Determine the (X, Y) coordinate at the center of the cell enclosing the given text.  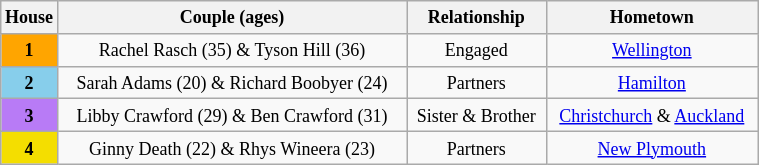
Couple (ages) (232, 18)
Rachel Rasch (35) & Tyson Hill (36) (232, 50)
1 (30, 50)
Wellington (652, 50)
4 (30, 148)
Relationship (476, 18)
Hamilton (652, 82)
Hometown (652, 18)
Sister & Brother (476, 116)
Sarah Adams (20) & Richard Boobyer (24) (232, 82)
3 (30, 116)
2 (30, 82)
Libby Crawford (29) & Ben Crawford (31) (232, 116)
Ginny Death (22) & Rhys Wineera (23) (232, 148)
Engaged (476, 50)
Christchurch & Auckland (652, 116)
New Plymouth (652, 148)
House (30, 18)
